Pinpoint the cell where the given text exists, returning its (x, y) midpoint coordinate. 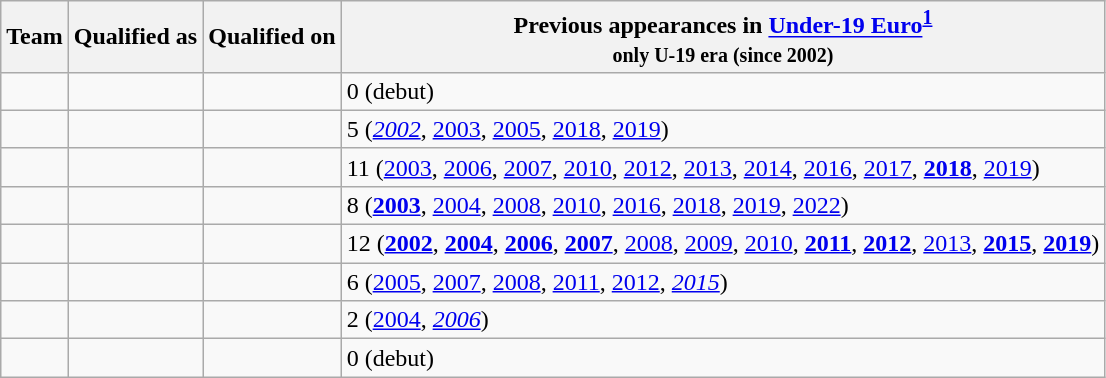
Qualified as (135, 37)
11 (2003, 2006, 2007, 2010, 2012, 2013, 2014, 2016, 2017, 2018, 2019) (723, 167)
5 (2002, 2003, 2005, 2018, 2019) (723, 129)
8 (2003, 2004, 2008, 2010, 2016, 2018, 2019, 2022) (723, 205)
Team (35, 37)
12 (2002, 2004, 2006, 2007, 2008, 2009, 2010, 2011, 2012, 2013, 2015, 2019) (723, 244)
2 (2004, 2006) (723, 320)
Qualified on (272, 37)
6 (2005, 2007, 2008, 2011, 2012, 2015) (723, 282)
Previous appearances in Under-19 Euro1only U-19 era (since 2002) (723, 37)
